Capture the cell that displays the provided text and extract its [X, Y] central coordinate. 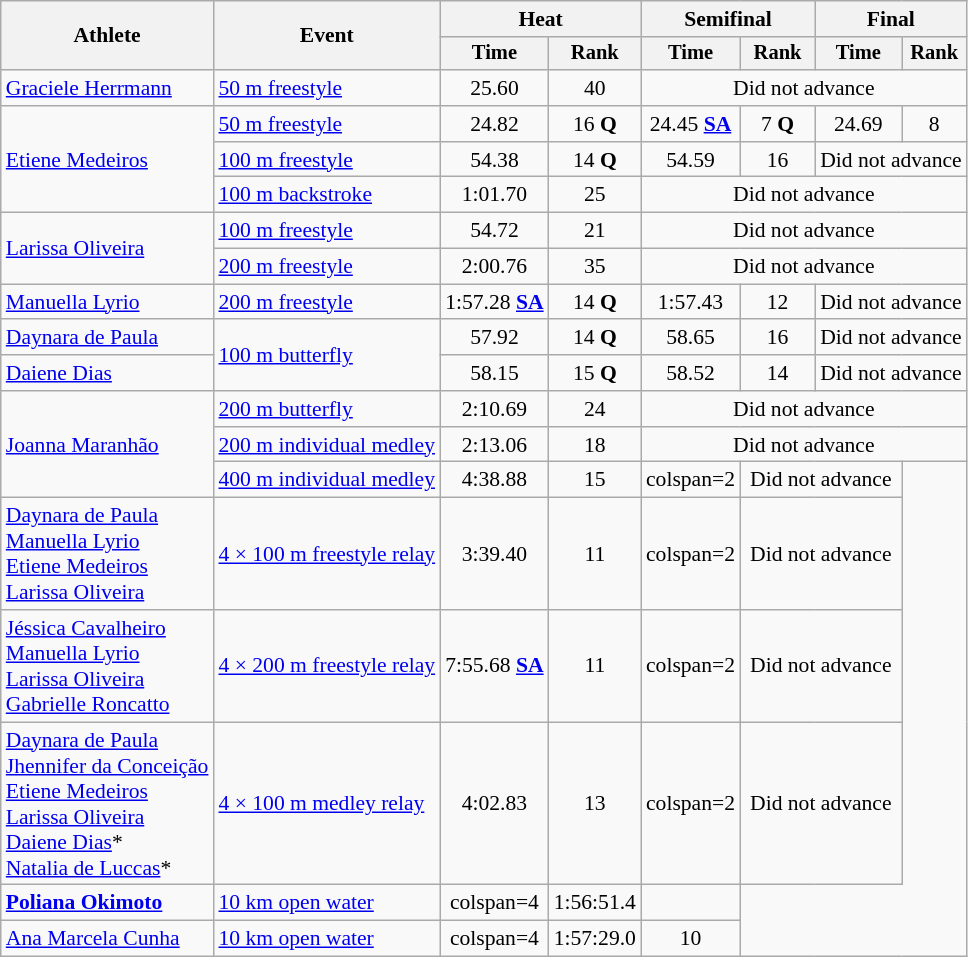
54.59 [690, 160]
54.38 [494, 160]
40 [595, 88]
Athlete [108, 36]
24 [595, 409]
Event [326, 36]
Jéssica CavalheiroManuella LyrioLarissa OliveiraGabrielle Roncatto [108, 666]
2:10.69 [494, 409]
2:13.06 [494, 445]
7 Q [778, 124]
Final [891, 19]
4:38.88 [494, 480]
Joanna Maranhão [108, 444]
3:39.40 [494, 554]
Heat [540, 19]
1:57.43 [690, 302]
54.72 [494, 231]
1:01.70 [494, 195]
58.15 [494, 373]
4 × 100 m freestyle relay [326, 554]
4 × 100 m medley relay [326, 804]
Daynara de Paula [108, 338]
100 m butterfly [326, 356]
Semifinal [728, 19]
2:00.76 [494, 267]
57.92 [494, 338]
10 [690, 939]
16 Q [595, 124]
58.65 [690, 338]
24.69 [858, 124]
Manuella Lyrio [108, 302]
4 × 200 m freestyle relay [326, 666]
Graciele Herrmann [108, 88]
200 m individual medley [326, 445]
Daynara de PaulaJhennifer da ConceiçãoEtiene MedeirosLarissa OliveiraDaiene Dias*Natalia de Luccas* [108, 804]
18 [595, 445]
200 m butterfly [326, 409]
25.60 [494, 88]
400 m individual medley [326, 480]
15 Q [595, 373]
15 [595, 480]
Daynara de PaulaManuella LyrioEtiene MedeirosLarissa Oliveira [108, 554]
35 [595, 267]
Larissa Oliveira [108, 248]
25 [595, 195]
24.45 SA [690, 124]
12 [778, 302]
7:55.68 SA [494, 666]
1:57:29.0 [595, 939]
14 [778, 373]
Poliana Okimoto [108, 903]
1:56:51.4 [595, 903]
Etiene Medeiros [108, 160]
21 [595, 231]
Ana Marcela Cunha [108, 939]
24.82 [494, 124]
13 [595, 804]
4:02.83 [494, 804]
8 [934, 124]
100 m backstroke [326, 195]
58.52 [690, 373]
Daiene Dias [108, 373]
1:57.28 SA [494, 302]
